Pinpoint the cell where the given text exists, returning its (X, Y) midpoint coordinate. 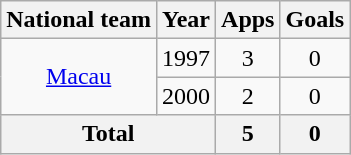
National team (79, 20)
2000 (186, 96)
1997 (186, 58)
Total (108, 134)
2 (248, 96)
Year (186, 20)
Apps (248, 20)
Goals (315, 20)
Macau (79, 77)
3 (248, 58)
5 (248, 134)
